Detect which cell encompasses the target text, then output its (x, y) center coordinate. 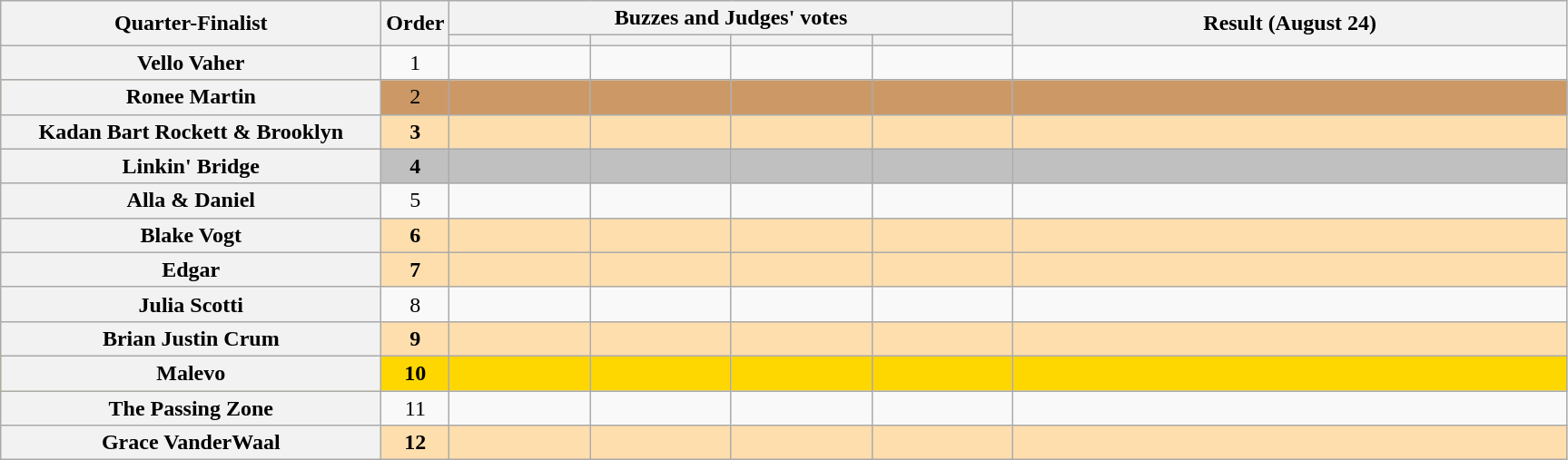
Malevo (191, 373)
5 (416, 201)
Blake Vogt (191, 235)
12 (416, 443)
Grace VanderWaal (191, 443)
10 (416, 373)
Quarter-Finalist (191, 24)
The Passing Zone (191, 407)
Result (August 24) (1289, 24)
1 (416, 63)
11 (416, 407)
4 (416, 166)
2 (416, 97)
Julia Scotti (191, 304)
Buzzes and Judges' votes (731, 18)
Kadan Bart Rockett & Brooklyn (191, 132)
9 (416, 338)
8 (416, 304)
Vello Vaher (191, 63)
Edgar (191, 269)
Brian Justin Crum (191, 338)
6 (416, 235)
Alla & Daniel (191, 201)
7 (416, 269)
Ronee Martin (191, 97)
3 (416, 132)
Linkin' Bridge (191, 166)
Order (416, 24)
